Search for the cell housing the specified text and yield its (X, Y) center coordinate. 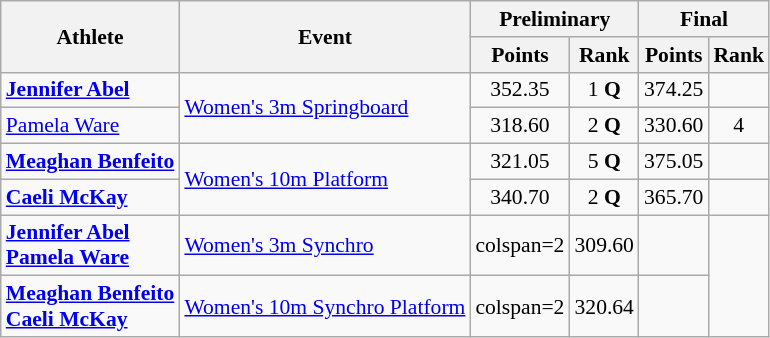
5 Q (604, 162)
Preliminary (554, 19)
365.70 (674, 197)
Women's 3m Synchro (324, 246)
330.60 (674, 126)
Athlete (90, 36)
Jennifer Abel (90, 90)
Event (324, 36)
Meaghan BenfeitoCaeli McKay (90, 306)
Women's 10m Synchro Platform (324, 306)
321.05 (520, 162)
Women's 10m Platform (324, 180)
318.60 (520, 126)
Final (704, 19)
Jennifer AbelPamela Ware (90, 246)
1 Q (604, 90)
309.60 (604, 246)
Meaghan Benfeito (90, 162)
352.35 (520, 90)
320.64 (604, 306)
Pamela Ware (90, 126)
375.05 (674, 162)
Women's 3m Springboard (324, 108)
340.70 (520, 197)
4 (738, 126)
Caeli McKay (90, 197)
374.25 (674, 90)
